Determine the (x, y) coordinate at the center of the cell enclosing the given text.  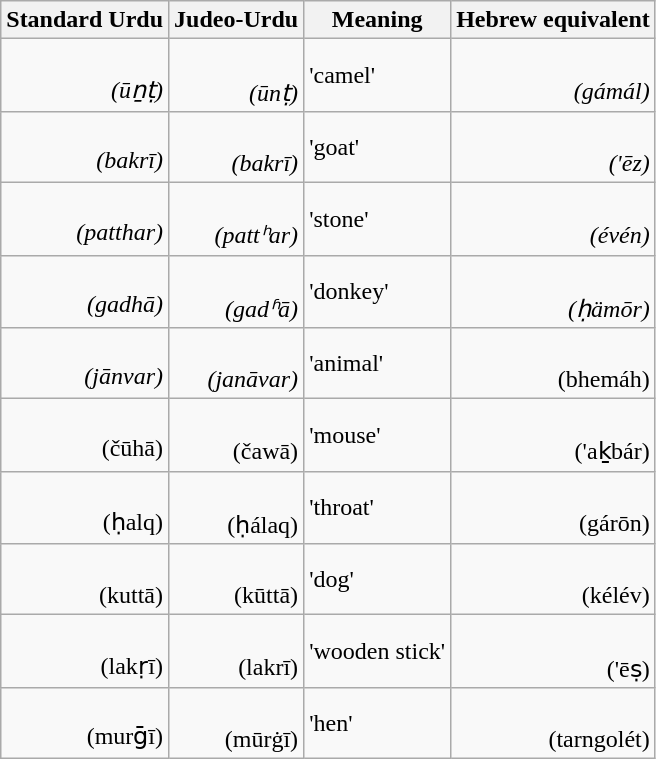
(gadhā) (85, 292)
'camel' (378, 76)
(ḥálaq) (236, 508)
Hebrew equivalent (554, 20)
'throat' (378, 508)
('ēz) (554, 146)
(murḡī) (85, 722)
'goat' (378, 146)
'stone' (378, 218)
('ēṣ) (554, 652)
(pattʰar) (236, 218)
(čawā) (236, 436)
(kuttā) (85, 580)
Meaning (378, 20)
(ūṉṭ) (85, 76)
(janāvar) (236, 364)
(tarngolét) (554, 722)
'hen' (378, 722)
(évén) (554, 218)
'animal' (378, 364)
(kūttā) (236, 580)
(lakrī) (236, 652)
'mouse' (378, 436)
(ūnṭ) (236, 76)
'wooden stick' (378, 652)
(jānvar) (85, 364)
(ḥalq) (85, 508)
(lakṛī) (85, 652)
Standard Urdu (85, 20)
(kélév) (554, 580)
(bhemáh) (554, 364)
(gámál) (554, 76)
('aḵbár) (554, 436)
(mūrġī) (236, 722)
(patthar) (85, 218)
'donkey' (378, 292)
Judeo-Urdu (236, 20)
(gadʱā) (236, 292)
(gárōn) (554, 508)
'dog' (378, 580)
(ḥämōr) (554, 292)
(čūhā) (85, 436)
